Scan for the cell matching the given text and deliver its [X, Y] coordinate at center. 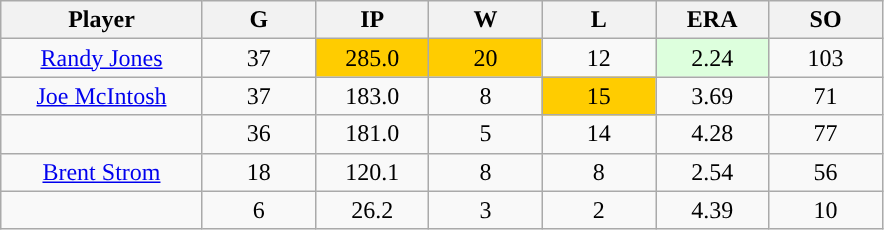
6 [258, 210]
2 [598, 210]
18 [258, 172]
4.39 [712, 210]
71 [826, 96]
183.0 [372, 96]
IP [372, 20]
L [598, 20]
5 [486, 134]
4.28 [712, 134]
10 [826, 210]
3 [486, 210]
103 [826, 58]
Randy Jones [102, 58]
ERA [712, 20]
G [258, 20]
181.0 [372, 134]
26.2 [372, 210]
56 [826, 172]
15 [598, 96]
285.0 [372, 58]
2.54 [712, 172]
12 [598, 58]
14 [598, 134]
SO [826, 20]
Brent Strom [102, 172]
36 [258, 134]
120.1 [372, 172]
3.69 [712, 96]
W [486, 20]
20 [486, 58]
77 [826, 134]
Joe McIntosh [102, 96]
2.24 [712, 58]
Player [102, 20]
